Detect which cell encompasses the target text, then output its (x, y) center coordinate. 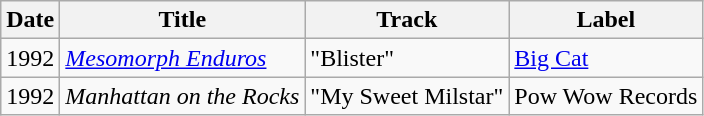
Label (606, 20)
"Blister" (407, 58)
Big Cat (606, 58)
Pow Wow Records (606, 96)
Title (182, 20)
Track (407, 20)
Date (30, 20)
Mesomorph Enduros (182, 58)
Manhattan on the Rocks (182, 96)
"My Sweet Milstar" (407, 96)
